Locate the cell with the specified text and output its [X, Y] center coordinate. 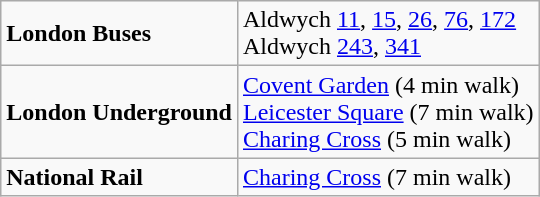
London Underground [120, 112]
Covent Garden (4 min walk)Leicester Square (7 min walk)Charing Cross (5 min walk) [388, 112]
Charing Cross (7 min walk) [388, 177]
National Rail [120, 177]
Aldwych 11, 15, 26, 76, 172 Aldwych 243, 341 [388, 34]
London Buses [120, 34]
